Extract the [X, Y] coordinate from the center of the cell holding the provided text.  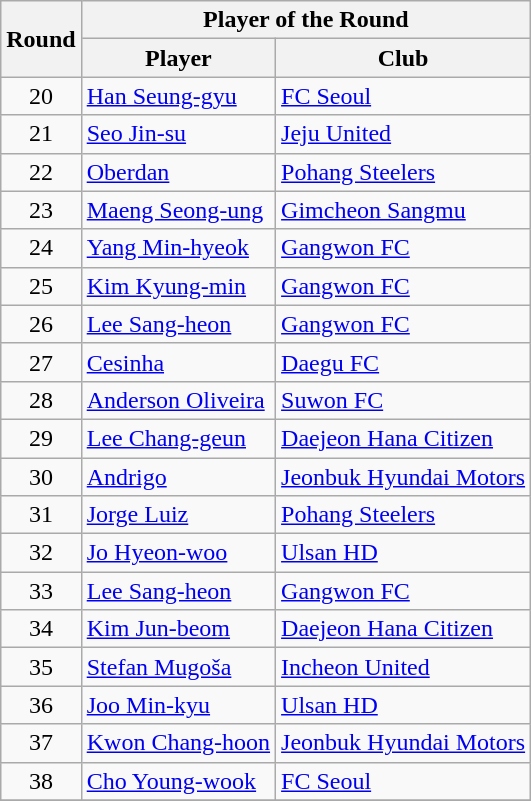
33 [41, 591]
Round [41, 39]
25 [41, 286]
Suwon FC [404, 400]
28 [41, 400]
20 [41, 96]
Kwon Chang-hoon [178, 743]
Gimcheon Sangmu [404, 210]
Club [404, 58]
37 [41, 743]
27 [41, 362]
31 [41, 515]
36 [41, 705]
Kim Kyung-min [178, 286]
Incheon United [404, 667]
24 [41, 248]
Jorge Luiz [178, 515]
34 [41, 629]
Player [178, 58]
26 [41, 324]
30 [41, 477]
Anderson Oliveira [178, 400]
Yang Min-hyeok [178, 248]
32 [41, 553]
Maeng Seong-ung [178, 210]
Cho Young-wook [178, 781]
35 [41, 667]
Han Seung-gyu [178, 96]
Cesinha [178, 362]
Seo Jin-su [178, 134]
38 [41, 781]
Daegu FC [404, 362]
Stefan Mugoša [178, 667]
22 [41, 172]
Lee Chang-geun [178, 438]
Oberdan [178, 172]
29 [41, 438]
Jeju United [404, 134]
21 [41, 134]
Joo Min-kyu [178, 705]
Andrigo [178, 477]
Kim Jun-beom [178, 629]
23 [41, 210]
Jo Hyeon-woo [178, 553]
Player of the Round [306, 20]
